For the text-containing cell, return its midpoint in [x, y] coordinate format. 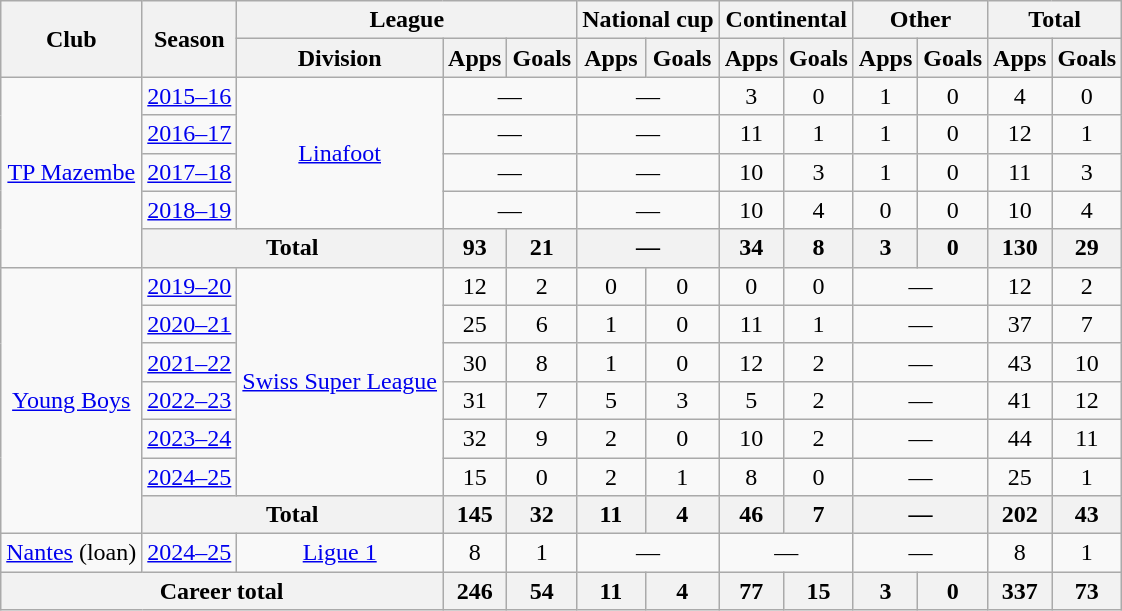
2023–24 [190, 438]
2017–18 [190, 172]
Young Boys [72, 400]
31 [475, 400]
2022–23 [190, 400]
2016–17 [190, 134]
Career total [222, 591]
202 [1020, 515]
National cup [648, 20]
337 [1020, 591]
46 [751, 515]
41 [1020, 400]
21 [542, 248]
29 [1087, 248]
2015–16 [190, 96]
Swiss Super League [340, 381]
9 [542, 438]
2021–22 [190, 362]
League [407, 20]
37 [1020, 324]
145 [475, 515]
54 [542, 591]
Continental [786, 20]
Season [190, 39]
30 [475, 362]
93 [475, 248]
Ligue 1 [340, 553]
Other [920, 20]
Nantes (loan) [72, 553]
6 [542, 324]
77 [751, 591]
Club [72, 39]
2018–19 [190, 210]
44 [1020, 438]
2020–21 [190, 324]
Division [340, 58]
TP Mazembe [72, 172]
34 [751, 248]
130 [1020, 248]
Linafoot [340, 153]
2019–20 [190, 286]
246 [475, 591]
73 [1087, 591]
